For the text-containing cell, return its midpoint in [X, Y] coordinate format. 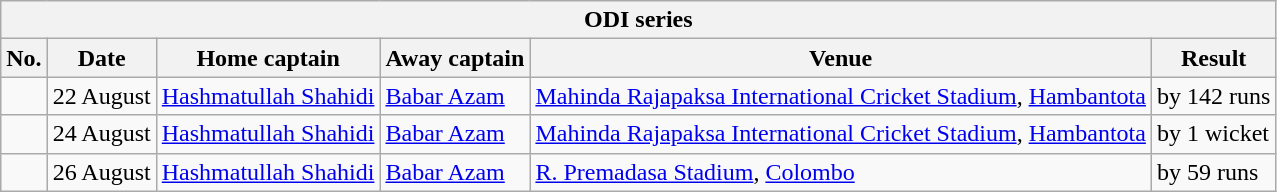
R. Premadasa Stadium, Colombo [841, 172]
Result [1213, 58]
Date [102, 58]
ODI series [638, 20]
22 August [102, 96]
26 August [102, 172]
by 142 runs [1213, 96]
24 August [102, 134]
by 59 runs [1213, 172]
by 1 wicket [1213, 134]
Home captain [268, 58]
No. [24, 58]
Away captain [455, 58]
Venue [841, 58]
